Provide the [X, Y] coordinate of the cell's center where the given text is located.  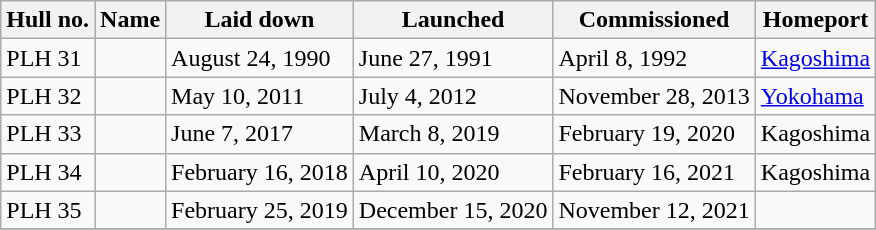
Hull no. [48, 20]
May 10, 2011 [260, 96]
PLH 34 [48, 172]
December 15, 2020 [453, 210]
June 7, 2017 [260, 134]
June 27, 1991 [453, 58]
March 8, 2019 [453, 134]
February 25, 2019 [260, 210]
Homeport [815, 20]
PLH 33 [48, 134]
April 8, 1992 [654, 58]
July 4, 2012 [453, 96]
Launched [453, 20]
April 10, 2020 [453, 172]
August 24, 1990 [260, 58]
February 16, 2021 [654, 172]
PLH 32 [48, 96]
Laid down [260, 20]
PLH 31 [48, 58]
November 28, 2013 [654, 96]
Yokohama [815, 96]
November 12, 2021 [654, 210]
Name [130, 20]
February 16, 2018 [260, 172]
Commissioned [654, 20]
PLH 35 [48, 210]
February 19, 2020 [654, 134]
